Pinpoint the cell where the given text exists, returning its (X, Y) midpoint coordinate. 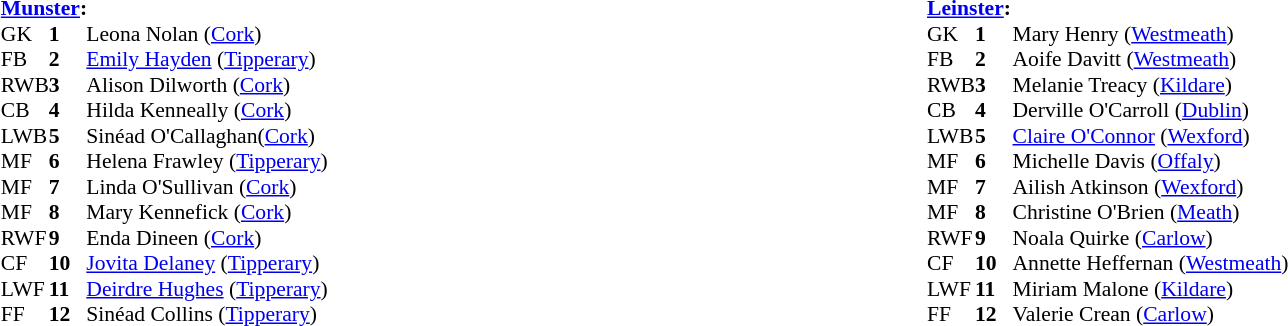
Deirdre Hughes (Tipperary) (206, 289)
Emily Hayden (Tipperary) (206, 59)
Leona Nolan (Cork) (206, 34)
Linda O'Sullivan (Cork) (206, 187)
Jovita Delaney (Tipperary) (206, 263)
Helena Frawley (Tipperary) (206, 161)
Enda Dineen (Cork) (206, 238)
Mary Kennefick (Cork) (206, 213)
Sinéad O'Callaghan(Cork) (206, 136)
Alison Dilworth (Cork) (206, 85)
Hilda Kenneally (Cork) (206, 111)
